For the text-containing cell, return its midpoint in [X, Y] coordinate format. 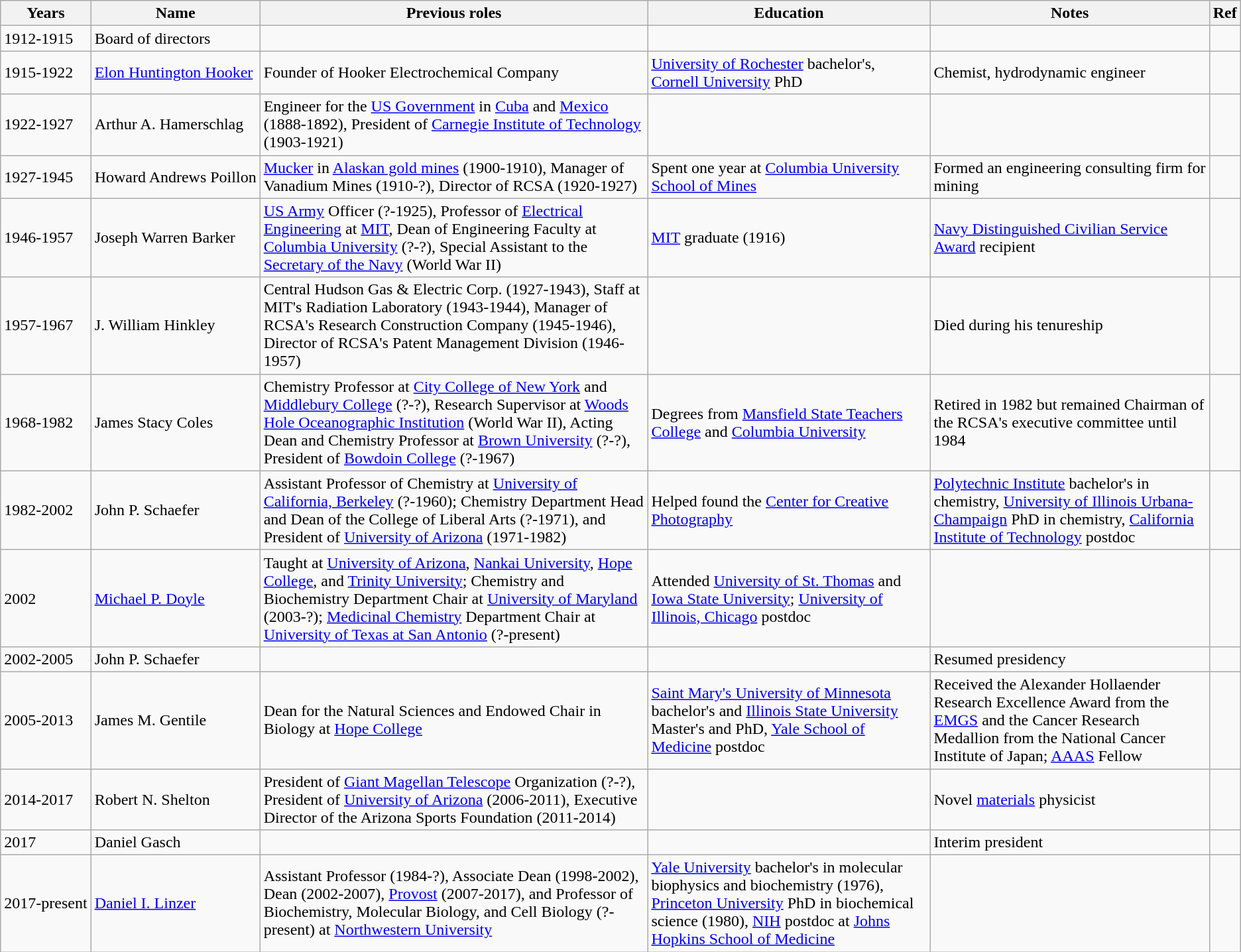
2005-2013 [46, 720]
Retired in 1982 but remained Chairman of the RCSA's executive committee until 1984 [1070, 422]
Spent one year at Columbia University School of Mines [789, 176]
Arthur A. Hamerschlag [175, 125]
Engineer for the US Government in Cuba and Mexico (1888-1892), President of Carnegie Institute of Technology (1903-1921) [453, 125]
Elon Huntington Hooker [175, 73]
2014-2017 [46, 800]
Education [789, 13]
Joseph Warren Barker [175, 237]
Polytechnic Institute bachelor's in chemistry, University of Illinois Urbana-Champaign PhD in chemistry, California Institute of Technology postdoc [1070, 510]
Attended University of St. Thomas and Iowa State University; University of Illinois, Chicago postdoc [789, 598]
Ref [1225, 13]
1912-1915 [46, 38]
Navy Distinguished Civilian Service Award recipient [1070, 237]
Founder of Hooker Electrochemical Company [453, 73]
2017-present [46, 904]
Previous roles [453, 13]
Novel materials physicist [1070, 800]
2002-2005 [46, 659]
Name [175, 13]
Robert N. Shelton [175, 800]
J. William Hinkley [175, 326]
Died during his tenureship [1070, 326]
Chemist, hydrodynamic engineer [1070, 73]
Board of directors [175, 38]
1927-1945 [46, 176]
Dean for the Natural Sciences and Endowed Chair in Biology at Hope College [453, 720]
Daniel Gasch [175, 843]
Michael P. Doyle [175, 598]
University of Rochester bachelor's, Cornell University PhD [789, 73]
1957-1967 [46, 326]
Resumed presidency [1070, 659]
2017 [46, 843]
Saint Mary's University of Minnesota bachelor's and Illinois State University Master's and PhD, Yale School of Medicine postdoc [789, 720]
Years [46, 13]
1982-2002 [46, 510]
1915-1922 [46, 73]
Formed an engineering consulting firm for mining [1070, 176]
Notes [1070, 13]
James M. Gentile [175, 720]
1946-1957 [46, 237]
James Stacy Coles [175, 422]
2002 [46, 598]
MIT graduate (1916) [789, 237]
1922-1927 [46, 125]
Interim president [1070, 843]
Mucker in Alaskan gold mines (1900-1910), Manager of Vanadium Mines (1910-?), Director of RCSA (1920-1927) [453, 176]
Daniel I. Linzer [175, 904]
Degrees from Mansfield State Teachers College and Columbia University [789, 422]
Helped found the Center for Creative Photography [789, 510]
1968-1982 [46, 422]
Howard Andrews Poillon [175, 176]
